For the text-containing cell, return its midpoint in (X, Y) coordinate format. 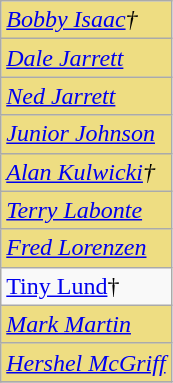
Tiny Lund† (86, 286)
Hershel McGriff (86, 362)
Ned Jarrett (86, 96)
Terry Labonte (86, 210)
Fred Lorenzen (86, 248)
Junior Johnson (86, 134)
Mark Martin (86, 324)
Dale Jarrett (86, 58)
Bobby Isaac† (86, 20)
Alan Kulwicki† (86, 172)
